From the cell containing the given text, extract its center point as [x, y] coordinate. 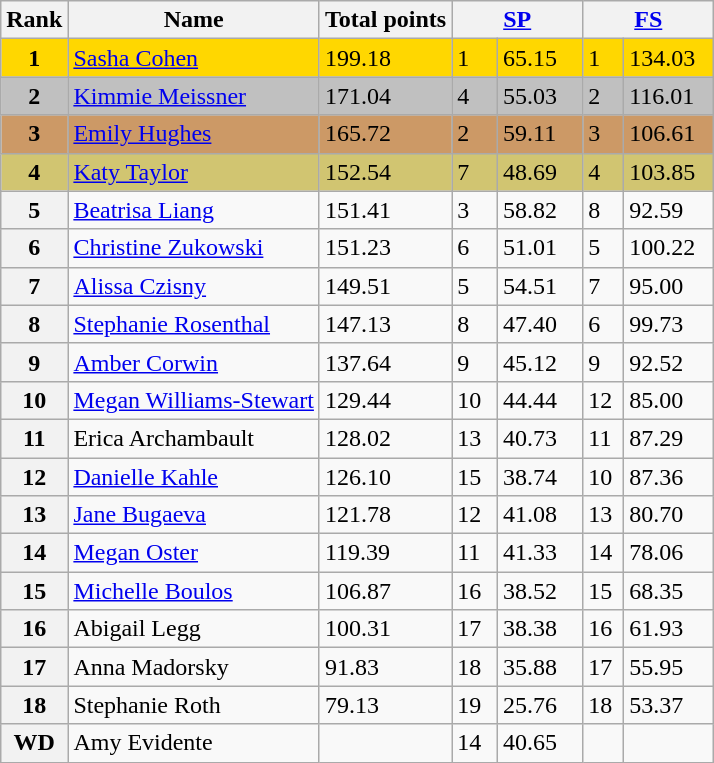
103.85 [669, 172]
Kimmie Meissner [194, 96]
47.40 [540, 324]
55.95 [669, 667]
40.65 [540, 743]
199.18 [385, 58]
151.23 [385, 248]
128.02 [385, 438]
121.78 [385, 515]
51.01 [540, 248]
55.03 [540, 96]
119.39 [385, 553]
41.33 [540, 553]
65.15 [540, 58]
134.03 [669, 58]
53.37 [669, 705]
151.41 [385, 210]
FS [648, 20]
137.64 [385, 362]
38.52 [540, 591]
19 [475, 705]
152.54 [385, 172]
Rank [34, 20]
147.13 [385, 324]
Anna Madorsky [194, 667]
87.29 [669, 438]
48.69 [540, 172]
40.73 [540, 438]
Christine Zukowski [194, 248]
35.88 [540, 667]
165.72 [385, 134]
80.70 [669, 515]
59.11 [540, 134]
38.38 [540, 629]
Sasha Cohen [194, 58]
100.31 [385, 629]
106.61 [669, 134]
Erica Archambault [194, 438]
Katy Taylor [194, 172]
61.93 [669, 629]
Beatrisa Liang [194, 210]
Total points [385, 20]
100.22 [669, 248]
SP [518, 20]
171.04 [385, 96]
58.82 [540, 210]
92.52 [669, 362]
149.51 [385, 286]
44.44 [540, 400]
Michelle Boulos [194, 591]
95.00 [669, 286]
106.87 [385, 591]
87.36 [669, 477]
Danielle Kahle [194, 477]
Alissa Czisny [194, 286]
54.51 [540, 286]
92.59 [669, 210]
Amy Evidente [194, 743]
68.35 [669, 591]
116.01 [669, 96]
WD [34, 743]
25.76 [540, 705]
Name [194, 20]
Jane Bugaeva [194, 515]
Amber Corwin [194, 362]
129.44 [385, 400]
126.10 [385, 477]
38.74 [540, 477]
Abigail Legg [194, 629]
85.00 [669, 400]
79.13 [385, 705]
99.73 [669, 324]
Megan Oster [194, 553]
Emily Hughes [194, 134]
Stephanie Roth [194, 705]
78.06 [669, 553]
45.12 [540, 362]
91.83 [385, 667]
Stephanie Rosenthal [194, 324]
Megan Williams-Stewart [194, 400]
41.08 [540, 515]
